Pinpoint the cell where the given text exists, returning its (x, y) midpoint coordinate. 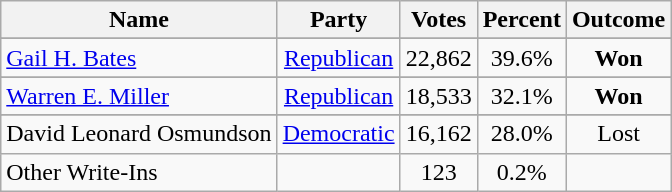
Party (338, 20)
22,862 (438, 58)
16,162 (438, 134)
32.1% (522, 96)
39.6% (522, 58)
Percent (522, 20)
18,533 (438, 96)
Warren E. Miller (139, 96)
Democratic (338, 134)
Votes (438, 20)
Gail H. Bates (139, 58)
Outcome (618, 20)
0.2% (522, 172)
123 (438, 172)
Lost (618, 134)
David Leonard Osmundson (139, 134)
Name (139, 20)
28.0% (522, 134)
Other Write-Ins (139, 172)
